Locate the cell with the specified text and output its [x, y] center coordinate. 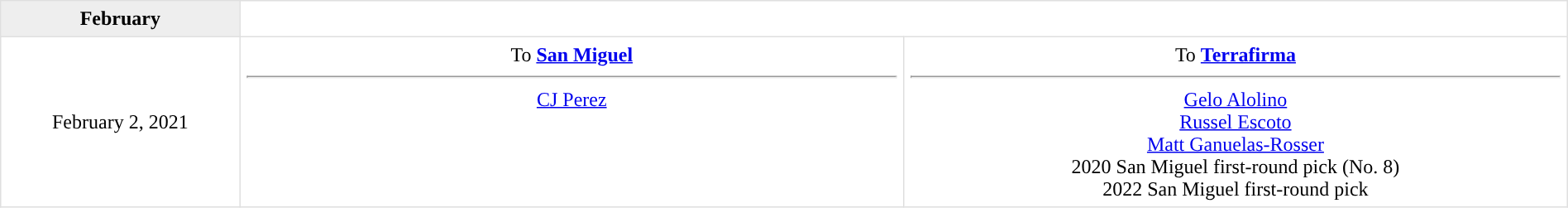
February 2, 2021 [121, 122]
February [121, 19]
To San MiguelCJ Perez [572, 122]
To TerrafirmaGelo AlolinoRussel EscotoMatt Ganuelas-Rosser2020 San Miguel first-round pick (No. 8)2022 San Miguel first-round pick [1236, 122]
